Return (X, Y) of the center of cell containing provided text 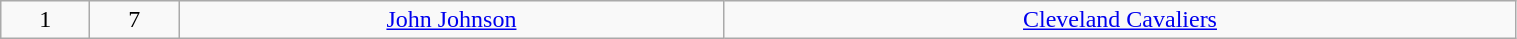
John Johnson (452, 20)
1 (46, 20)
7 (134, 20)
Cleveland Cavaliers (1120, 20)
